Determine the [x, y] coordinate at the center of the cell enclosing the given text.  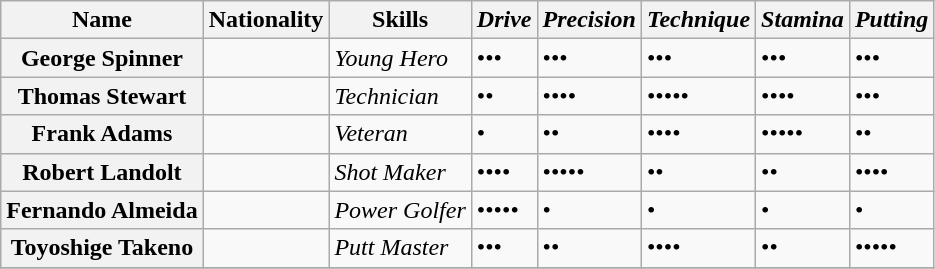
Toyoshige Takeno [102, 248]
Shot Maker [400, 172]
Frank Adams [102, 134]
Thomas Stewart [102, 96]
Skills [400, 20]
Stamina [803, 20]
Putting [891, 20]
Drive [504, 20]
Precision [589, 20]
Fernando Almeida [102, 210]
Technique [698, 20]
Veteran [400, 134]
Power Golfer [400, 210]
Young Hero [400, 58]
Robert Landolt [102, 172]
George Spinner [102, 58]
Nationality [266, 20]
Name [102, 20]
Putt Master [400, 248]
Technician [400, 96]
